Find where the given text appears and provide that cell's center as (X, Y) coordinate. 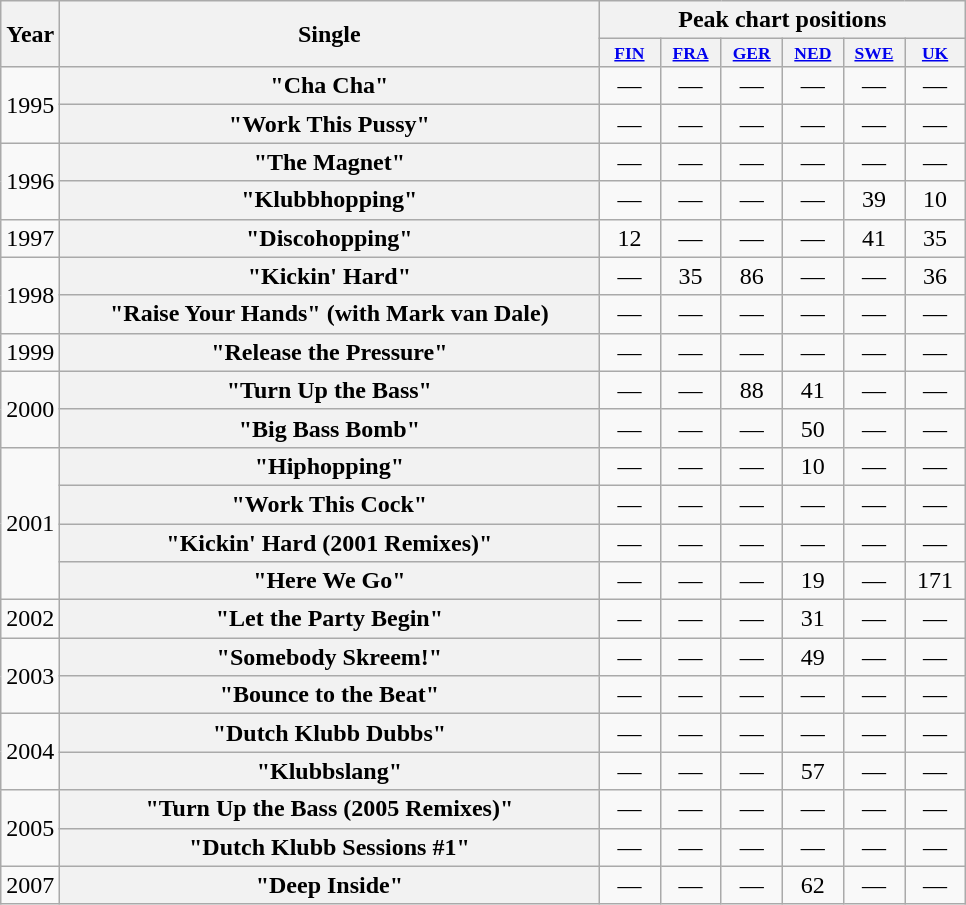
19 (812, 581)
"Deep Inside" (330, 885)
2002 (30, 619)
86 (752, 276)
2001 (30, 523)
"Turn Up the Bass" (330, 390)
31 (812, 619)
Peak chart positions (782, 20)
171 (934, 581)
"Turn Up the Bass (2005 Remixes)" (330, 809)
FIN (630, 53)
1997 (30, 238)
"Here We Go" (330, 581)
"Work This Pussy" (330, 124)
"Klubbslang" (330, 771)
2003 (30, 676)
1996 (30, 181)
"Big Bass Bomb" (330, 428)
NED (812, 53)
Year (30, 34)
2000 (30, 409)
57 (812, 771)
"Kickin' Hard" (330, 276)
"Work This Cock" (330, 504)
Single (330, 34)
"Kickin' Hard (2001 Remixes)" (330, 543)
"Dutch Klubb Dubbs" (330, 733)
1999 (30, 352)
50 (812, 428)
"Dutch Klubb Sessions #1" (330, 847)
36 (934, 276)
"Bounce to the Beat" (330, 695)
"Raise Your Hands" (with Mark van Dale) (330, 314)
1995 (30, 105)
"Somebody Skreem!" (330, 657)
SWE (874, 53)
2007 (30, 885)
"Klubbhopping" (330, 200)
62 (812, 885)
39 (874, 200)
"Discohopping" (330, 238)
"Release the Pressure" (330, 352)
49 (812, 657)
"Hiphopping" (330, 466)
UK (934, 53)
12 (630, 238)
2005 (30, 828)
"The Magnet" (330, 162)
"Cha Cha" (330, 86)
1998 (30, 295)
GER (752, 53)
FRA (690, 53)
2004 (30, 752)
88 (752, 390)
"Let the Party Begin" (330, 619)
